Scan for the cell matching the given text and deliver its [X, Y] coordinate at center. 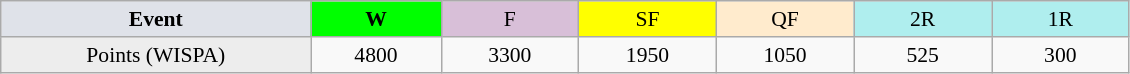
Event [156, 19]
QF [785, 19]
3300 [510, 55]
4800 [376, 55]
1R [1061, 19]
F [510, 19]
1050 [785, 55]
300 [1061, 55]
W [376, 19]
2R [923, 19]
525 [923, 55]
SF [648, 19]
1950 [648, 55]
Points (WISPA) [156, 55]
